Scan for the cell matching the given text and deliver its [X, Y] coordinate at center. 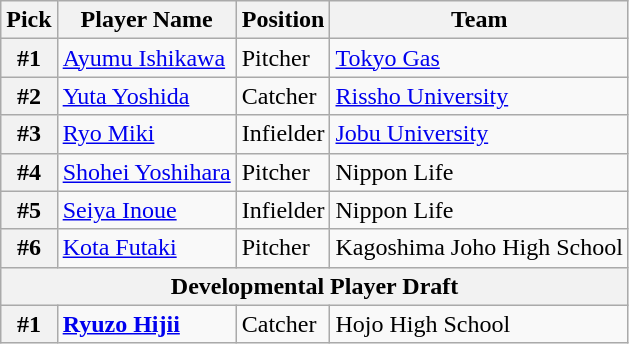
Ryo Miki [146, 134]
Developmental Player Draft [315, 286]
#6 [29, 248]
Player Name [146, 20]
#4 [29, 172]
#2 [29, 96]
Yuta Yoshida [146, 96]
Rissho University [479, 96]
Hojo High School [479, 324]
Position [283, 20]
Team [479, 20]
Ryuzo Hijii [146, 324]
#3 [29, 134]
Kagoshima Joho High School [479, 248]
#5 [29, 210]
Shohei Yoshihara [146, 172]
Kota Futaki [146, 248]
Seiya Inoue [146, 210]
Jobu University [479, 134]
Tokyo Gas [479, 58]
Ayumu Ishikawa [146, 58]
Pick [29, 20]
